Detect which cell encompasses the target text, then output its [X, Y] center coordinate. 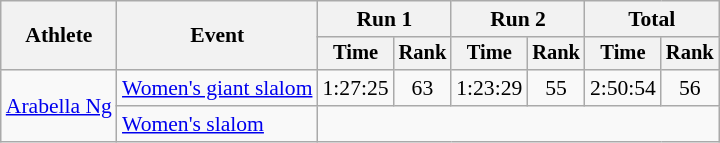
1:27:25 [356, 88]
Event [218, 36]
Arabella Ng [59, 106]
Run 1 [385, 19]
1:23:29 [489, 88]
Women's slalom [218, 124]
56 [690, 88]
Women's giant slalom [218, 88]
63 [423, 88]
Run 2 [518, 19]
Total [652, 19]
Athlete [59, 36]
2:50:54 [623, 88]
55 [556, 88]
